Return [x, y] of the center of cell containing provided text 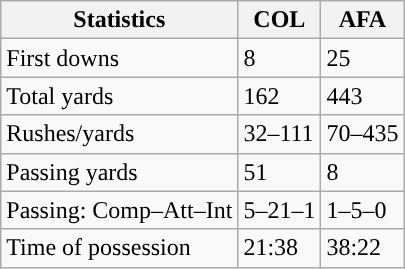
38:22 [362, 248]
Passing yards [120, 172]
Rushes/yards [120, 134]
443 [362, 96]
70–435 [362, 134]
25 [362, 58]
Statistics [120, 20]
5–21–1 [280, 210]
21:38 [280, 248]
COL [280, 20]
32–111 [280, 134]
AFA [362, 20]
1–5–0 [362, 210]
51 [280, 172]
First downs [120, 58]
Time of possession [120, 248]
Passing: Comp–Att–Int [120, 210]
162 [280, 96]
Total yards [120, 96]
